Identify which cell holds the provided text, then report its (X, Y) central coordinate. 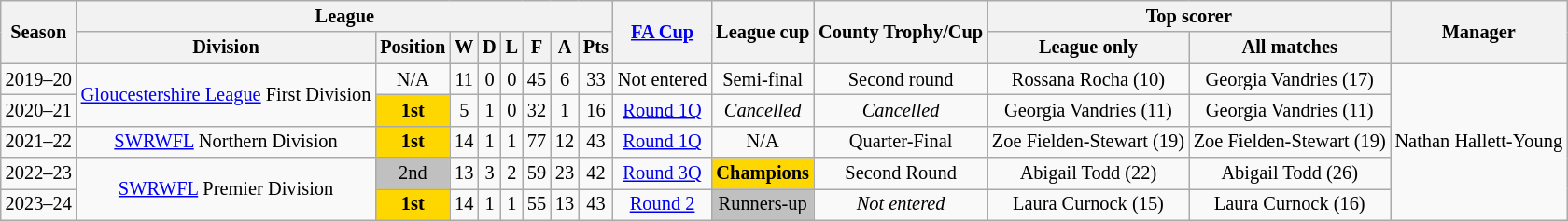
3 (489, 173)
2nd (413, 173)
Georgia Vandries (17) (1290, 79)
Laura Curnock (15) (1088, 204)
League (345, 16)
Nathan Hallett-Young (1478, 142)
45 (537, 79)
23 (565, 173)
All matches (1290, 48)
Rossana Rocha (10) (1088, 79)
Abigail Todd (26) (1290, 173)
5 (464, 110)
Semi-final (763, 79)
Position (413, 48)
55 (537, 204)
16 (595, 110)
County Trophy/Cup (901, 32)
Manager (1478, 32)
D (489, 48)
League only (1088, 48)
32 (537, 110)
Laura Curnock (16) (1290, 204)
SWRWFL Northern Division (226, 142)
2022–23 (39, 173)
Division (226, 48)
Round 2 (663, 204)
League cup (763, 32)
Second Round (901, 173)
6 (565, 79)
A (565, 48)
33 (595, 79)
59 (537, 173)
Top scorer (1189, 16)
W (464, 48)
Runners-up (763, 204)
Round 3Q (663, 173)
Season (39, 32)
F (537, 48)
77 (537, 142)
42 (595, 173)
Champions (763, 173)
Quarter-Final (901, 142)
2019–20 (39, 79)
Second round (901, 79)
FA Cup (663, 32)
SWRWFL Premier Division (226, 188)
Gloucestershire League First Division (226, 95)
11 (464, 79)
2021–22 (39, 142)
12 (565, 142)
L (511, 48)
Pts (595, 48)
2023–24 (39, 204)
2 (511, 173)
Abigail Todd (22) (1088, 173)
2020–21 (39, 110)
